Find where the given text appears and provide that cell's center as [X, Y] coordinate. 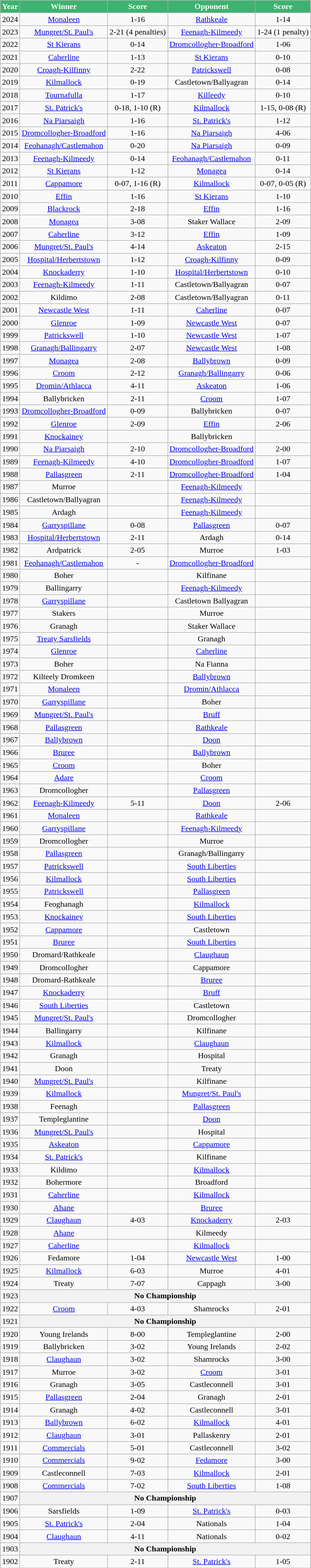
2017 [10, 108]
1954 [10, 904]
1904 [10, 1536]
1933 [10, 1169]
1918 [10, 1359]
1948 [10, 980]
1-24 (1 penalty) [283, 32]
1929 [10, 1220]
1992 [10, 424]
2015 [10, 133]
2005 [10, 259]
2020 [10, 70]
1912 [10, 1435]
1919 [10, 1346]
1950 [10, 955]
1-05 [283, 1561]
2-10 [138, 449]
1971 [10, 689]
2-22 [138, 70]
1957 [10, 866]
Blackrock [64, 209]
1958 [10, 854]
2016 [10, 120]
1939 [10, 1094]
Castletown Ballyagran [212, 601]
1907 [10, 1498]
1953 [10, 917]
1-03 [283, 550]
3-05 [138, 1385]
Kilteely Dromkeen [64, 677]
1927 [10, 1245]
2-07 [138, 348]
1965 [10, 765]
1970 [10, 702]
1964 [10, 778]
4-06 [283, 133]
Sarsfields [64, 1511]
2011 [10, 184]
4-14 [138, 247]
2008 [10, 222]
2006 [10, 247]
0-02 [283, 1536]
9-02 [138, 1460]
Broadford [212, 1182]
1973 [10, 664]
2022 [10, 45]
1942 [10, 1056]
1936 [10, 1132]
8-00 [138, 1334]
1-13 [138, 57]
2-18 [138, 209]
Tournafulla [64, 95]
1990 [10, 449]
1977 [10, 613]
2003 [10, 285]
7-02 [138, 1486]
1-00 [283, 1258]
2024 [10, 19]
1941 [10, 1068]
4-10 [138, 462]
1987 [10, 487]
2-03 [283, 1220]
2-05 [138, 550]
1968 [10, 727]
1940 [10, 1081]
1924 [10, 1283]
1943 [10, 1043]
1930 [10, 1208]
Cappagh [212, 1283]
1955 [10, 891]
2000 [10, 323]
1972 [10, 677]
6-03 [138, 1271]
Year [10, 7]
2001 [10, 310]
2009 [10, 209]
1978 [10, 601]
1999 [10, 335]
1974 [10, 651]
1946 [10, 1005]
1979 [10, 588]
2021 [10, 57]
1981 [10, 563]
1944 [10, 1031]
1915 [10, 1397]
- [138, 563]
Adare [64, 778]
1905 [10, 1523]
7-07 [138, 1283]
1959 [10, 841]
1980 [10, 576]
Kilmeedy [212, 1233]
1945 [10, 1018]
1967 [10, 740]
1937 [10, 1119]
1975 [10, 639]
1969 [10, 714]
1984 [10, 525]
Feenagh [64, 1106]
1923 [10, 1296]
1995 [10, 386]
1938 [10, 1106]
Killeedy [212, 95]
Opponent [212, 7]
1956 [10, 879]
6-02 [138, 1423]
5-11 [138, 803]
1993 [10, 411]
5-01 [138, 1448]
2012 [10, 171]
0-06 [283, 373]
1996 [10, 373]
1-14 [283, 19]
1903 [10, 1549]
1982 [10, 550]
1985 [10, 512]
2019 [10, 82]
2-15 [283, 247]
1906 [10, 1511]
1997 [10, 360]
3-12 [138, 234]
2002 [10, 297]
1926 [10, 1258]
1991 [10, 436]
Dromard/Rathkeale [64, 955]
0-19 [138, 82]
2-12 [138, 373]
1-17 [138, 95]
Treaty Sarsfields [64, 639]
2023 [10, 32]
1917 [10, 1372]
1909 [10, 1473]
1920 [10, 1334]
2013 [10, 158]
Bohermore [64, 1182]
Feoghanagh [64, 904]
1-15, 0-08 (R) [283, 108]
2007 [10, 234]
3-08 [138, 222]
1934 [10, 1157]
1932 [10, 1182]
2010 [10, 196]
1966 [10, 752]
Na Fianna [212, 664]
1914 [10, 1410]
1986 [10, 500]
1928 [10, 1233]
1916 [10, 1385]
1902 [10, 1561]
1960 [10, 828]
1989 [10, 462]
2-21 (4 penalties) [138, 32]
1949 [10, 968]
2004 [10, 272]
1951 [10, 942]
1961 [10, 816]
1911 [10, 1448]
1952 [10, 929]
1963 [10, 790]
1921 [10, 1321]
1935 [10, 1144]
Dromard-Rathkeale [64, 980]
1913 [10, 1423]
1998 [10, 348]
7-03 [138, 1473]
1994 [10, 399]
Stakers [64, 613]
1925 [10, 1271]
Ardpatrick [64, 550]
Pallaskenry [212, 1435]
0-18, 1-10 (R) [138, 108]
0-07, 0-05 (R) [283, 184]
1931 [10, 1195]
1962 [10, 803]
1922 [10, 1309]
0-20 [138, 145]
4-02 [138, 1410]
0-07, 1-16 (R) [138, 184]
1908 [10, 1486]
2014 [10, 145]
Winner [64, 7]
0-03 [283, 1511]
1910 [10, 1460]
1983 [10, 537]
1976 [10, 626]
1988 [10, 474]
2-02 [283, 1346]
1947 [10, 993]
2018 [10, 95]
